Pinpoint the cell where the given text exists, returning its [x, y] midpoint coordinate. 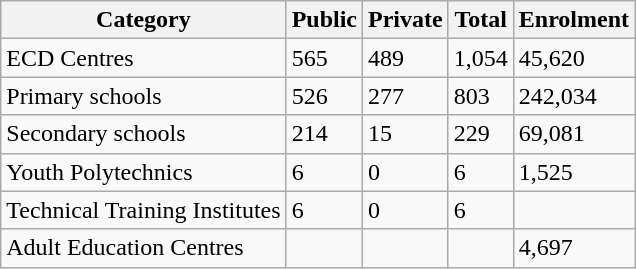
4,697 [574, 248]
ECD Centres [144, 58]
565 [324, 58]
69,081 [574, 134]
Public [324, 20]
Adult Education Centres [144, 248]
Secondary schools [144, 134]
489 [406, 58]
803 [480, 96]
15 [406, 134]
Technical Training Institutes [144, 210]
Primary schools [144, 96]
526 [324, 96]
Private [406, 20]
1,525 [574, 172]
242,034 [574, 96]
214 [324, 134]
229 [480, 134]
1,054 [480, 58]
277 [406, 96]
Youth Polytechnics [144, 172]
Total [480, 20]
Enrolment [574, 20]
Category [144, 20]
45,620 [574, 58]
